Search for the cell housing the specified text and yield its (x, y) center coordinate. 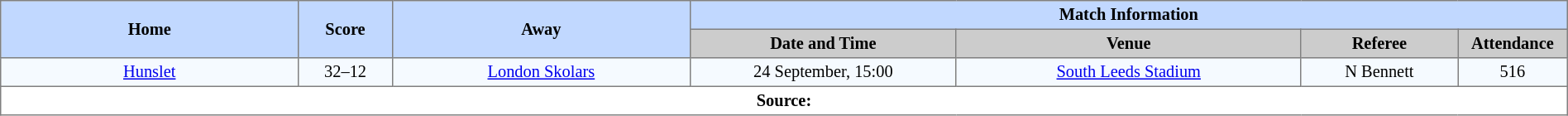
Away (541, 30)
32–12 (346, 72)
Attendance (1513, 43)
Match Information (1128, 15)
Referee (1379, 43)
516 (1513, 72)
Home (150, 30)
South Leeds Stadium (1128, 72)
Venue (1128, 43)
London Skolars (541, 72)
Hunslet (150, 72)
Source: (784, 100)
Score (346, 30)
N Bennett (1379, 72)
24 September, 15:00 (823, 72)
Date and Time (823, 43)
